Capture the cell that displays the provided text and extract its [x, y] central coordinate. 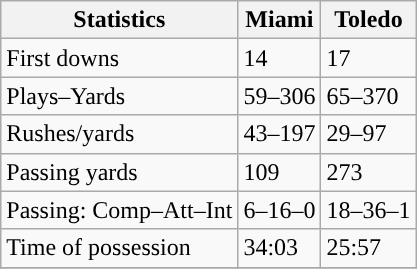
Toledo [368, 20]
273 [368, 172]
34:03 [280, 248]
17 [368, 58]
Rushes/yards [120, 134]
29–97 [368, 134]
109 [280, 172]
59–306 [280, 96]
First downs [120, 58]
14 [280, 58]
Plays–Yards [120, 96]
Passing: Comp–Att–Int [120, 210]
6–16–0 [280, 210]
65–370 [368, 96]
Statistics [120, 20]
Miami [280, 20]
25:57 [368, 248]
Passing yards [120, 172]
43–197 [280, 134]
Time of possession [120, 248]
18–36–1 [368, 210]
